Scan for the cell matching the given text and deliver its (x, y) coordinate at center. 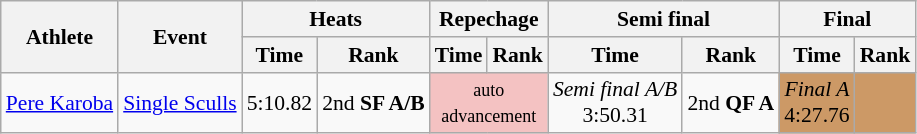
Final (847, 19)
2nd SF A/B (373, 102)
2nd QF A (730, 102)
Pere Karoba (60, 102)
Repechage (489, 19)
Semi final A/B 3:50.31 (615, 102)
autoadvancement (489, 102)
Single Sculls (180, 102)
Semi final (664, 19)
Athlete (60, 36)
Heats (336, 19)
Final A 4:27.76 (816, 102)
5:10.82 (280, 102)
Event (180, 36)
